Find where the given text appears and provide that cell's center as (X, Y) coordinate. 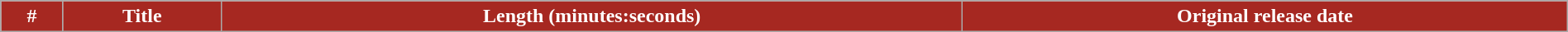
# (31, 16)
Length (minutes:seconds) (592, 16)
Original release date (1265, 16)
Title (142, 16)
